Scan for the cell matching the given text and deliver its [x, y] coordinate at center. 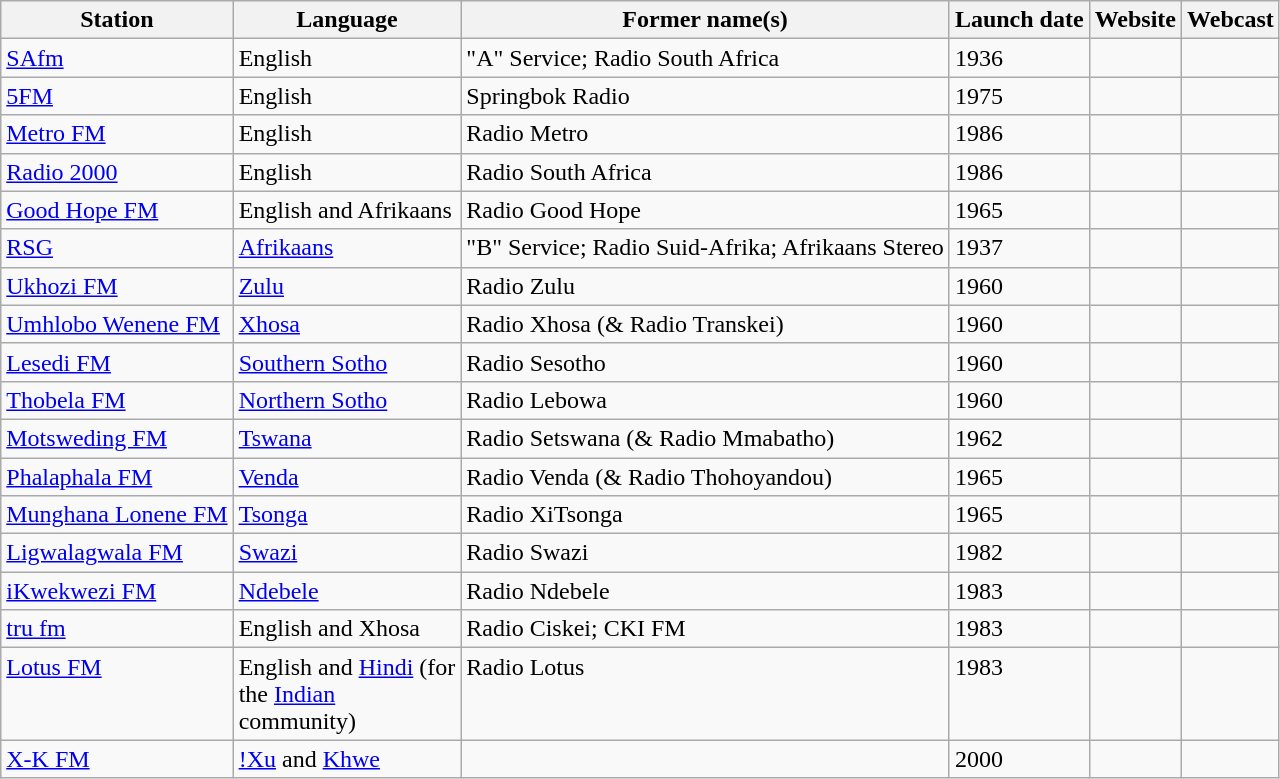
Radio Ciskei; CKI FM [706, 629]
iKwekwezi FM [117, 591]
Thobela FM [117, 400]
Radio Swazi [706, 553]
Northern Sotho [347, 400]
Radio Lebowa [706, 400]
1982 [1019, 553]
Southern Sotho [347, 362]
Phalaphala FM [117, 477]
Munghana Lonene FM [117, 515]
Swazi [347, 553]
Radio 2000 [117, 172]
SAfm [117, 58]
Springbok Radio [706, 96]
Ukhozi FM [117, 286]
English and Xhosa [347, 629]
1975 [1019, 96]
Webcast [1231, 20]
2000 [1019, 759]
Tsonga [347, 515]
Metro FM [117, 134]
Afrikaans [347, 248]
1937 [1019, 248]
Radio Metro [706, 134]
Radio XiTsonga [706, 515]
Lotus FM [117, 694]
Radio Setswana (& Radio Mmabatho) [706, 438]
Radio Lotus [706, 694]
!Xu and Khwe [347, 759]
5FM [117, 96]
Ndebele [347, 591]
Good Hope FM [117, 210]
X-K FM [117, 759]
English and Afrikaans [347, 210]
Venda [347, 477]
Former name(s) [706, 20]
Ligwalagwala FM [117, 553]
1962 [1019, 438]
Umhlobo Wenene FM [117, 324]
Lesedi FM [117, 362]
Zulu [347, 286]
Website [1135, 20]
Radio Venda (& Radio Thohoyandou) [706, 477]
RSG [117, 248]
"A" Service; Radio South Africa [706, 58]
tru fm [117, 629]
Language [347, 20]
English and Hindi (forthe Indiancommunity) [347, 694]
Radio Sesotho [706, 362]
Station [117, 20]
Radio Ndebele [706, 591]
Radio Good Hope [706, 210]
Radio Zulu [706, 286]
1936 [1019, 58]
Launch date [1019, 20]
Radio South Africa [706, 172]
Motsweding FM [117, 438]
Xhosa [347, 324]
"B" Service; Radio Suid-Afrika; Afrikaans Stereo [706, 248]
Tswana [347, 438]
Radio Xhosa (& Radio Transkei) [706, 324]
